Determine the [X, Y] coordinate at the center of the cell enclosing the given text.  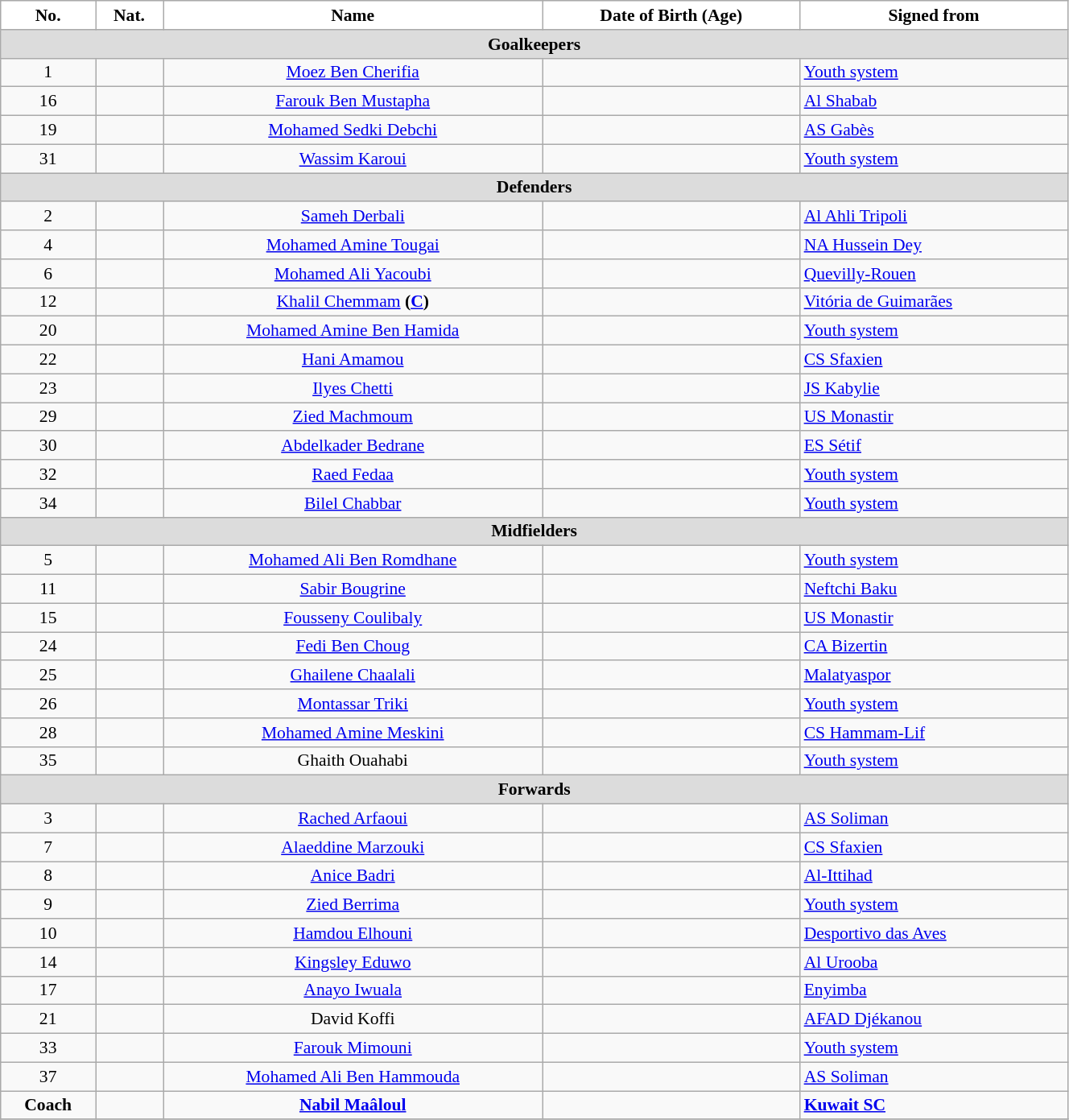
25 [48, 676]
Zied Machmoum [353, 417]
17 [48, 990]
Goalkeepers [534, 44]
26 [48, 704]
Forwards [534, 790]
Zied Berrima [353, 905]
Alaeddine Marzouki [353, 847]
Moez Ben Cherifia [353, 72]
Montassar Triki [353, 704]
CS Hammam-Lif [934, 733]
Al Shabab [934, 101]
ES Sétif [934, 446]
Kingsley Eduwo [353, 962]
Hamdou Elhouni [353, 933]
Fousseny Coulibaly [353, 618]
CA Bizertin [934, 647]
28 [48, 733]
Rached Arfaoui [353, 819]
Al Ahli Tripoli [934, 217]
16 [48, 101]
Farouk Mimouni [353, 1048]
3 [48, 819]
Enyimba [934, 990]
Bilel Chabbar [353, 503]
21 [48, 1019]
Anice Badri [353, 876]
NA Hussein Dey [934, 245]
Vitória de Guimarães [934, 302]
10 [48, 933]
35 [48, 761]
Quevilly-Rouen [934, 274]
12 [48, 302]
24 [48, 647]
Date of Birth (Age) [671, 15]
29 [48, 417]
Mohamed Ali Ben Romdhane [353, 560]
37 [48, 1077]
Coach [48, 1106]
Mohamed Sedki Debchi [353, 130]
8 [48, 876]
AFAD Djékanou [934, 1019]
2 [48, 217]
7 [48, 847]
Neftchi Baku [934, 589]
Al Urooba [934, 962]
JS Kabylie [934, 388]
Raed Fedaa [353, 474]
Mohamed Amine Meskini [353, 733]
AS Gabès [934, 130]
5 [48, 560]
Fedi Ben Choug [353, 647]
Sabir Bougrine [353, 589]
6 [48, 274]
1 [48, 72]
Mohamed Ali Yacoubi [353, 274]
Name [353, 15]
Anayo Iwuala [353, 990]
32 [48, 474]
Ghaith Ouahabi [353, 761]
Nabil Maâloul [353, 1106]
Signed from [934, 15]
23 [48, 388]
No. [48, 15]
Desportivo das Aves [934, 933]
15 [48, 618]
Defenders [534, 188]
30 [48, 446]
31 [48, 159]
Sameh Derbali [353, 217]
9 [48, 905]
Midfielders [534, 531]
Ghailene Chaalali [353, 676]
Hani Amamou [353, 360]
19 [48, 130]
4 [48, 245]
22 [48, 360]
Mohamed Ali Ben Hammouda [353, 1077]
Al-Ittihad [934, 876]
34 [48, 503]
David Koffi [353, 1019]
11 [48, 589]
Malatyaspor [934, 676]
Ilyes Chetti [353, 388]
20 [48, 331]
Wassim Karoui [353, 159]
Nat. [130, 15]
Mohamed Amine Tougai [353, 245]
Abdelkader Bedrane [353, 446]
Mohamed Amine Ben Hamida [353, 331]
Kuwait SC [934, 1106]
14 [48, 962]
33 [48, 1048]
Farouk Ben Mustapha [353, 101]
Khalil Chemmam (C) [353, 302]
